Extract the [x, y] coordinate from the center of the cell holding the provided text.  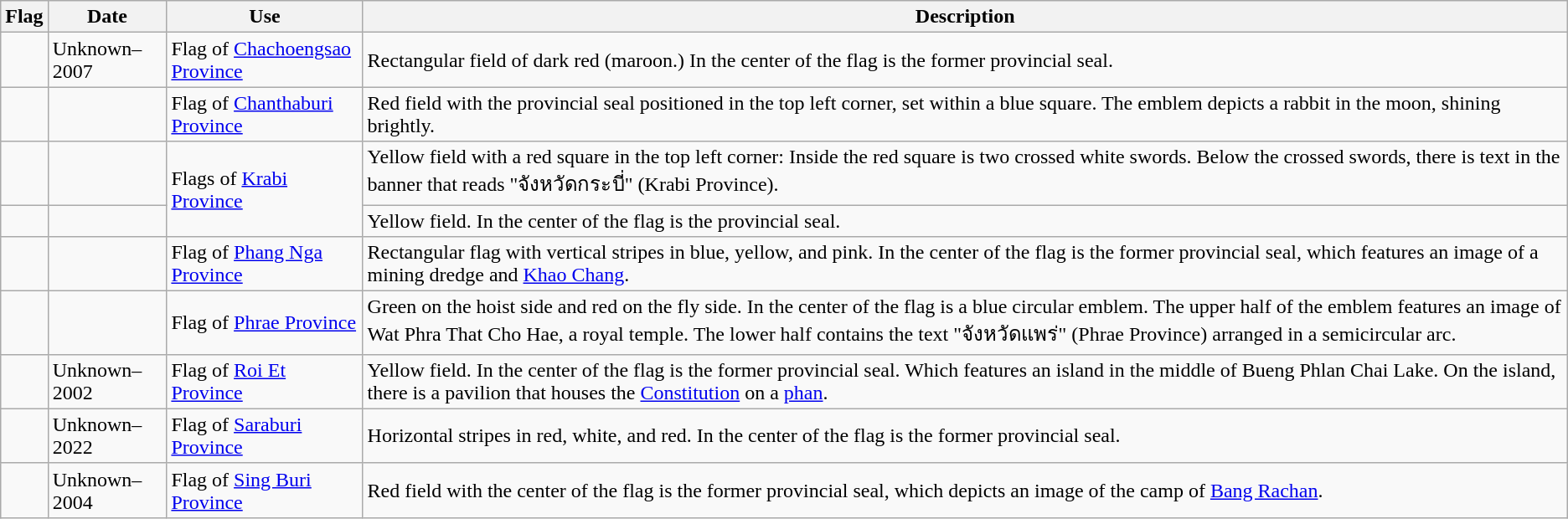
Flags of Krabi Province [265, 189]
Flag [24, 17]
Flag of Roi Et Province [265, 382]
Flag of Chanthaburi Province [265, 114]
Unknown–2004 [107, 491]
Flag of Phrae Province [265, 323]
Rectangular field of dark red (maroon.) In the center of the flag is the former provincial seal. [965, 60]
Description [965, 17]
Red field with the center of the flag is the former provincial seal, which depicts an image of the camp of Bang Rachan. [965, 491]
Flag of Saraburi Province [265, 435]
Flag of Chachoengsao Province [265, 60]
Unknown–2002 [107, 382]
Use [265, 17]
Unknown–2007 [107, 60]
Date [107, 17]
Flag of Sing Buri Province [265, 491]
Flag of Phang Nga Province [265, 265]
Yellow field. In the center of the flag is the provincial seal. [965, 220]
Unknown–2022 [107, 435]
Horizontal stripes in red, white, and red. In the center of the flag is the former provincial seal. [965, 435]
